From the cell containing the given text, extract its center point as (X, Y) coordinate. 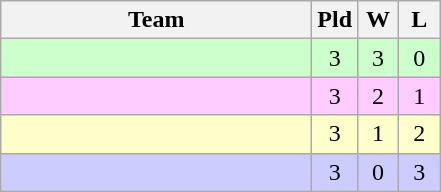
L (420, 20)
Pld (335, 20)
Team (156, 20)
W (378, 20)
